For the text-containing cell, return its midpoint in [X, Y] coordinate format. 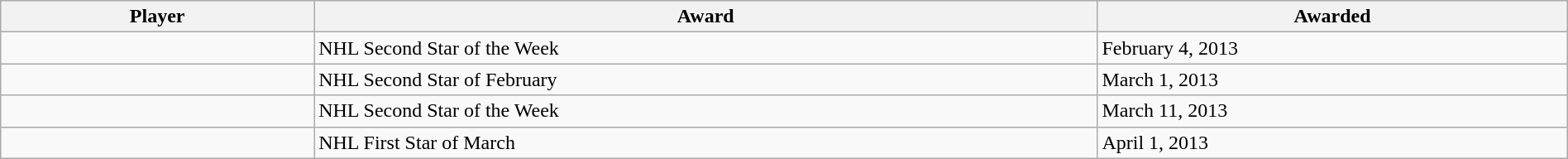
April 1, 2013 [1332, 142]
Awarded [1332, 17]
March 11, 2013 [1332, 111]
March 1, 2013 [1332, 79]
NHL Second Star of February [706, 79]
NHL First Star of March [706, 142]
Player [157, 17]
February 4, 2013 [1332, 48]
Award [706, 17]
